Scan for the cell matching the given text and deliver its [x, y] coordinate at center. 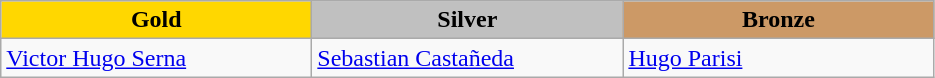
Silver [468, 20]
Gold [156, 20]
Sebastian Castañeda [468, 58]
Victor Hugo Serna [156, 58]
Bronze [778, 20]
Hugo Parisi [778, 58]
